Capture the cell that displays the provided text and extract its (X, Y) central coordinate. 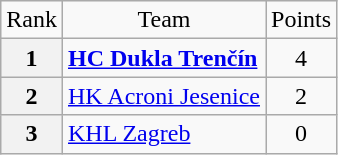
0 (302, 134)
Points (302, 20)
Team (164, 20)
3 (32, 134)
4 (302, 58)
HK Acroni Jesenice (164, 96)
KHL Zagreb (164, 134)
Rank (32, 20)
HC Dukla Trenčín (164, 58)
1 (32, 58)
